Capture the cell that displays the provided text and extract its [X, Y] central coordinate. 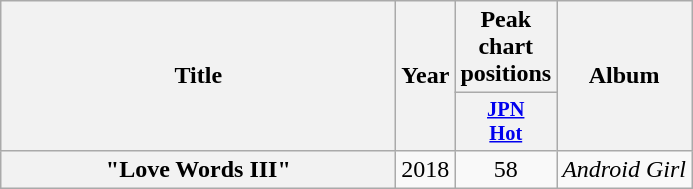
Year [426, 76]
58 [506, 169]
"Love Words III" [198, 169]
JPNHot [506, 122]
Peak chart positions [506, 47]
Album [624, 76]
Title [198, 76]
2018 [426, 169]
Android Girl [624, 169]
